Pinpoint the cell where the given text exists, returning its [x, y] midpoint coordinate. 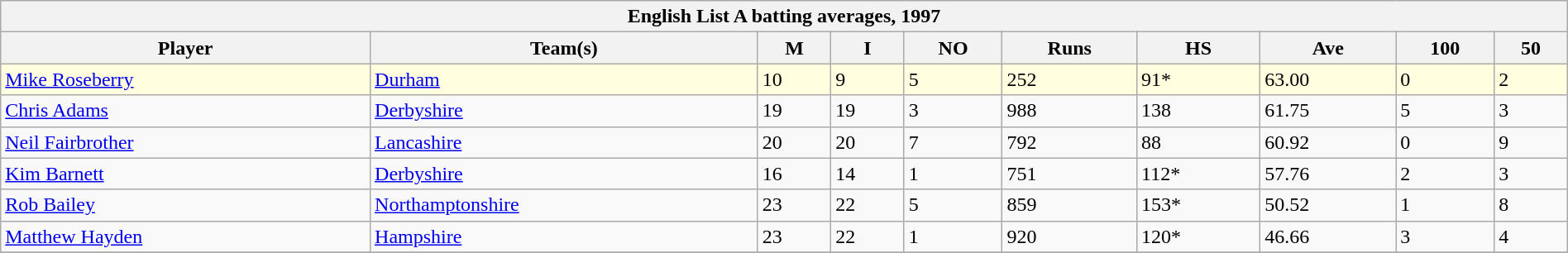
Team(s) [564, 48]
10 [794, 79]
I [868, 48]
16 [794, 174]
HS [1199, 48]
50.52 [1328, 205]
Matthew Hayden [185, 236]
Hampshire [564, 236]
Lancashire [564, 142]
English List A batting averages, 1997 [784, 17]
Chris Adams [185, 111]
112* [1199, 174]
60.92 [1328, 142]
751 [1070, 174]
153* [1199, 205]
NO [953, 48]
4 [1532, 236]
63.00 [1328, 79]
Rob Bailey [185, 205]
Ave [1328, 48]
Kim Barnett [185, 174]
8 [1532, 205]
252 [1070, 79]
M [794, 48]
50 [1532, 48]
91* [1199, 79]
988 [1070, 111]
Mike Roseberry [185, 79]
859 [1070, 205]
Northamptonshire [564, 205]
46.66 [1328, 236]
61.75 [1328, 111]
120* [1199, 236]
Player [185, 48]
Neil Fairbrother [185, 142]
Durham [564, 79]
88 [1199, 142]
920 [1070, 236]
100 [1446, 48]
57.76 [1328, 174]
7 [953, 142]
792 [1070, 142]
Runs [1070, 48]
138 [1199, 111]
14 [868, 174]
